Extract the (X, Y) coordinate from the center of the cell holding the provided text.  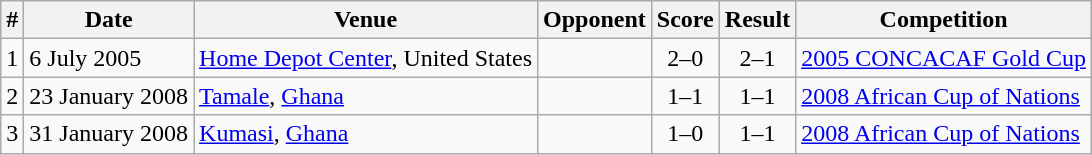
Venue (366, 20)
2005 CONCACAF Gold Cup (944, 58)
31 January 2008 (109, 134)
2–0 (685, 58)
Competition (944, 20)
6 July 2005 (109, 58)
2 (12, 96)
Result (757, 20)
1 (12, 58)
Score (685, 20)
23 January 2008 (109, 96)
Opponent (595, 20)
Date (109, 20)
Tamale, Ghana (366, 96)
3 (12, 134)
2–1 (757, 58)
Kumasi, Ghana (366, 134)
1–0 (685, 134)
# (12, 20)
Home Depot Center, United States (366, 58)
